Extract the [X, Y] coordinate from the center of the cell holding the provided text.  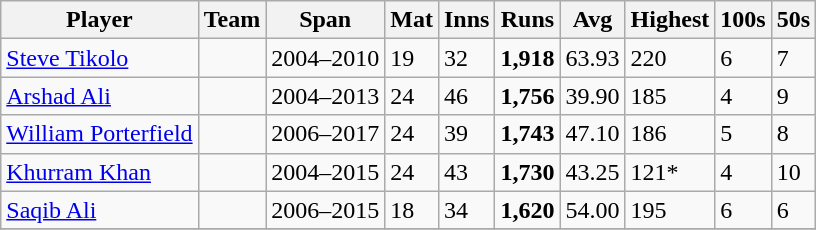
2006–2015 [326, 210]
5 [743, 134]
1,756 [528, 96]
63.93 [592, 58]
Player [100, 20]
185 [670, 96]
100s [743, 20]
39 [466, 134]
2004–2015 [326, 172]
1,620 [528, 210]
32 [466, 58]
195 [670, 210]
Highest [670, 20]
Steve Tikolo [100, 58]
121* [670, 172]
54.00 [592, 210]
7 [793, 58]
Avg [592, 20]
2004–2010 [326, 58]
39.90 [592, 96]
Khurram Khan [100, 172]
Mat [412, 20]
19 [412, 58]
Team [232, 20]
Span [326, 20]
William Porterfield [100, 134]
47.10 [592, 134]
2004–2013 [326, 96]
1,743 [528, 134]
Arshad Ali [100, 96]
Saqib Ali [100, 210]
2006–2017 [326, 134]
186 [670, 134]
220 [670, 58]
46 [466, 96]
1,730 [528, 172]
18 [412, 210]
43.25 [592, 172]
43 [466, 172]
Inns [466, 20]
1,918 [528, 58]
34 [466, 210]
10 [793, 172]
8 [793, 134]
50s [793, 20]
9 [793, 96]
Runs [528, 20]
